Output the (X, Y) coordinate of the center of the cell containing the given text.  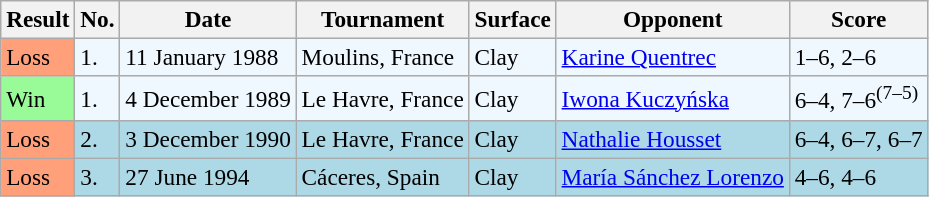
Win (38, 98)
Moulins, France (382, 57)
3 December 1990 (208, 139)
Tournament (382, 19)
María Sánchez Lorenzo (672, 177)
1–6, 2–6 (858, 57)
No. (98, 19)
27 June 1994 (208, 177)
2. (98, 139)
Date (208, 19)
Opponent (672, 19)
Nathalie Housset (672, 139)
3. (98, 177)
Iwona Kuczyńska (672, 98)
6–4, 6–7, 6–7 (858, 139)
4–6, 4–6 (858, 177)
11 January 1988 (208, 57)
4 December 1989 (208, 98)
Karine Quentrec (672, 57)
Cáceres, Spain (382, 177)
Score (858, 19)
6–4, 7–6(7–5) (858, 98)
Result (38, 19)
Surface (512, 19)
